Return [X, Y] of the center of cell containing provided text 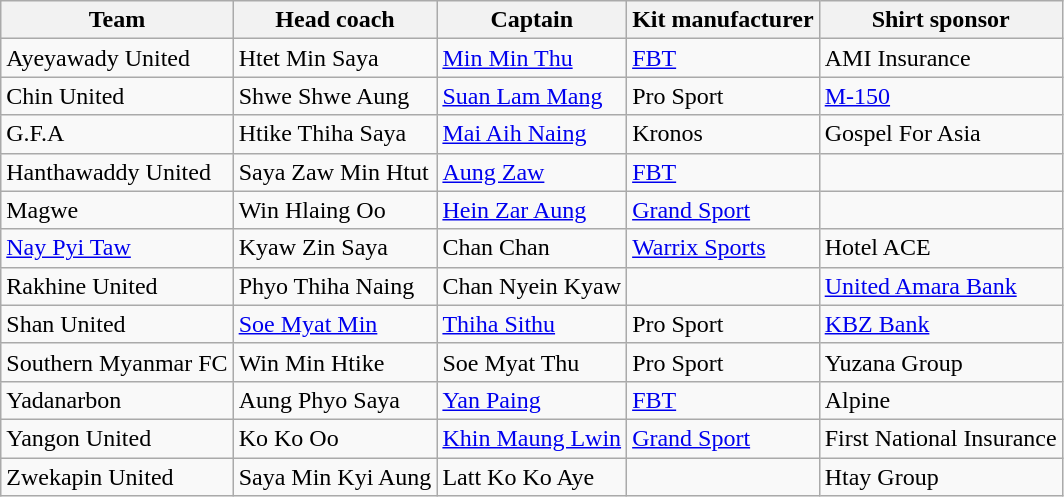
Shwe Shwe Aung [335, 96]
Htike Thiha Saya [335, 134]
Win Hlaing Oo [335, 210]
United Amara Bank [940, 286]
Ayeyawady United [117, 58]
Southern Myanmar FC [117, 362]
Zwekapin United [117, 477]
Hotel ACE [940, 248]
Soe Myat Min [335, 324]
Chan Nyein Kyaw [532, 286]
Yangon United [117, 438]
Ko Ko Oo [335, 438]
Captain [532, 20]
Yuzana Group [940, 362]
M-150 [940, 96]
Soe Myat Thu [532, 362]
Rakhine United [117, 286]
Head coach [335, 20]
Team [117, 20]
AMI Insurance [940, 58]
Thiha Sithu [532, 324]
Alpine [940, 400]
Yan Paing [532, 400]
Htay Group [940, 477]
Yadanarbon [117, 400]
Khin Maung Lwin [532, 438]
Hein Zar Aung [532, 210]
Shirt sponsor [940, 20]
Kit manufacturer [724, 20]
Win Min Htike [335, 362]
Mai Aih Naing [532, 134]
First National Insurance [940, 438]
Hanthawaddy United [117, 172]
Latt Ko Ko Aye [532, 477]
Magwe [117, 210]
Aung Zaw [532, 172]
Htet Min Saya [335, 58]
Kronos [724, 134]
Warrix Sports [724, 248]
Phyo Thiha Naing [335, 286]
G.F.A [117, 134]
Min Min Thu [532, 58]
Kyaw Zin Saya [335, 248]
Chan Chan [532, 248]
Saya Min Kyi Aung [335, 477]
Gospel For Asia [940, 134]
Suan Lam Mang [532, 96]
Nay Pyi Taw [117, 248]
Shan United [117, 324]
Aung Phyo Saya [335, 400]
Chin United [117, 96]
KBZ Bank [940, 324]
Saya Zaw Min Htut [335, 172]
